From the cell containing the given text, extract its center point as [X, Y] coordinate. 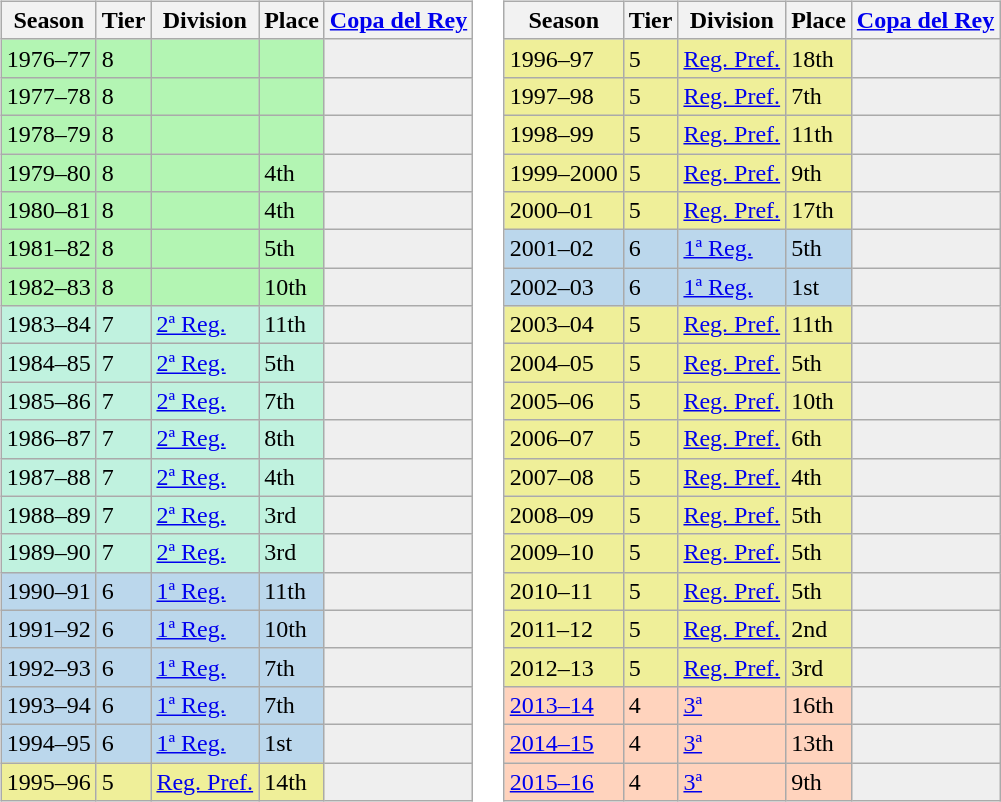
2007–08 [564, 477]
1991–92 [48, 629]
1990–91 [48, 591]
1978–79 [48, 134]
16th [819, 705]
6th [819, 439]
2009–10 [564, 553]
1980–81 [48, 211]
1982–83 [48, 287]
2005–06 [564, 401]
1993–94 [48, 705]
2004–05 [564, 363]
1986–87 [48, 439]
2006–07 [564, 439]
1999–2000 [564, 173]
1987–88 [48, 477]
2015–16 [564, 781]
2002–03 [564, 287]
14th [292, 781]
1981–82 [48, 249]
2008–09 [564, 515]
18th [819, 58]
2013–14 [564, 705]
2nd [819, 629]
1984–85 [48, 363]
1998–99 [564, 134]
2012–13 [564, 667]
1988–89 [48, 515]
1989–90 [48, 553]
1977–78 [48, 96]
1983–84 [48, 325]
1994–95 [48, 743]
1985–86 [48, 401]
1997–98 [564, 96]
13th [819, 743]
17th [819, 211]
2000–01 [564, 211]
1979–80 [48, 173]
1992–93 [48, 667]
2011–12 [564, 629]
2003–04 [564, 325]
1996–97 [564, 58]
2014–15 [564, 743]
1995–96 [48, 781]
2001–02 [564, 249]
2010–11 [564, 591]
1976–77 [48, 58]
8th [292, 439]
